Locate the cell with the specified text and output its [x, y] center coordinate. 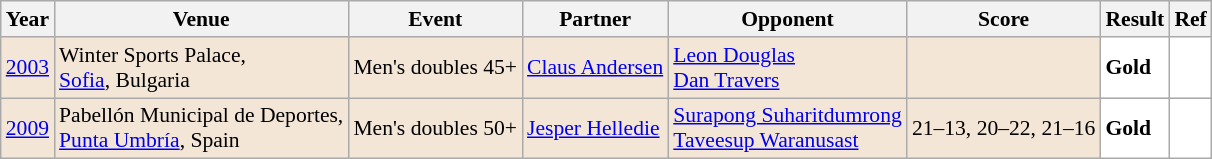
Ref [1190, 19]
Year [28, 19]
Event [435, 19]
Jesper Helledie [595, 128]
Partner [595, 19]
Opponent [788, 19]
Leon Douglas Dan Travers [788, 68]
Score [1004, 19]
Men's doubles 45+ [435, 68]
Claus Andersen [595, 68]
2003 [28, 68]
Surapong Suharitdumrong Taveesup Waranusast [788, 128]
21–13, 20–22, 21–16 [1004, 128]
Men's doubles 50+ [435, 128]
Winter Sports Palace,Sofia, Bulgaria [201, 68]
Venue [201, 19]
Result [1134, 19]
Pabellón Municipal de Deportes,Punta Umbría, Spain [201, 128]
2009 [28, 128]
